From the cell containing the given text, extract its center point as [X, Y] coordinate. 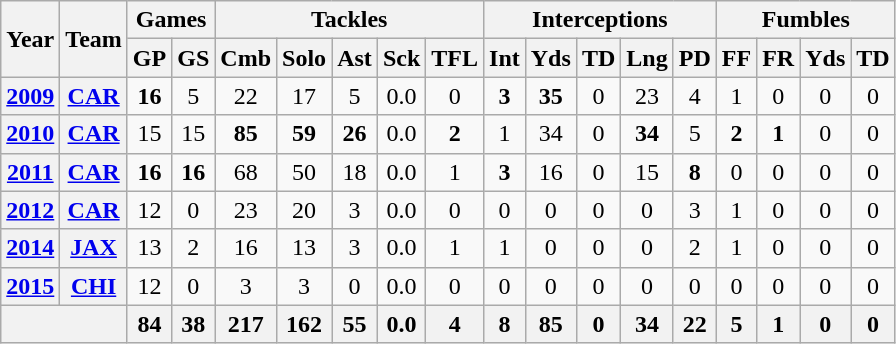
JAX [94, 248]
55 [355, 324]
Fumbles [806, 20]
PD [694, 58]
17 [304, 96]
2011 [30, 172]
Sck [401, 58]
20 [304, 210]
GP [149, 58]
68 [246, 172]
2010 [30, 134]
2014 [30, 248]
Solo [304, 58]
Games [170, 20]
Team [94, 39]
CHI [94, 286]
59 [304, 134]
50 [304, 172]
Interceptions [600, 20]
162 [304, 324]
TFL [455, 58]
2012 [30, 210]
2015 [30, 286]
Year [30, 39]
217 [246, 324]
26 [355, 134]
FR [778, 58]
Int [505, 58]
Cmb [246, 58]
38 [194, 324]
18 [355, 172]
FF [736, 58]
35 [550, 96]
2009 [30, 96]
84 [149, 324]
Tackles [350, 20]
Ast [355, 58]
Lng [647, 58]
GS [194, 58]
